From the cell containing the given text, extract its center point as (X, Y) coordinate. 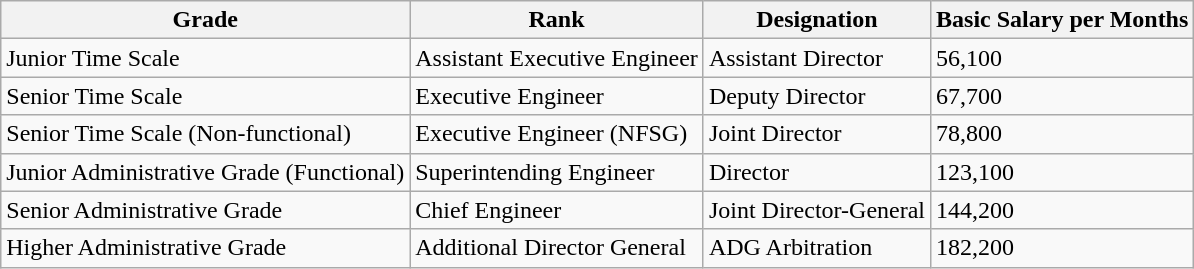
Assistant Executive Engineer (557, 58)
Basic Salary per Months (1062, 20)
Additional Director General (557, 248)
Higher Administrative Grade (206, 248)
Assistant Director (816, 58)
Senior Administrative Grade (206, 210)
182,200 (1062, 248)
Executive Engineer (NFSG) (557, 134)
Joint Director-General (816, 210)
Designation (816, 20)
Senior Time Scale (Non-functional) (206, 134)
Executive Engineer (557, 96)
78,800 (1062, 134)
Rank (557, 20)
Junior Administrative Grade (Functional) (206, 172)
Chief Engineer (557, 210)
Joint Director (816, 134)
ADG Arbitration (816, 248)
Deputy Director (816, 96)
Senior Time Scale (206, 96)
Grade (206, 20)
67,700 (1062, 96)
Director (816, 172)
Junior Time Scale (206, 58)
123,100 (1062, 172)
Superintending Engineer (557, 172)
144,200 (1062, 210)
56,100 (1062, 58)
